Pinpoint the cell where the given text exists, returning its [X, Y] midpoint coordinate. 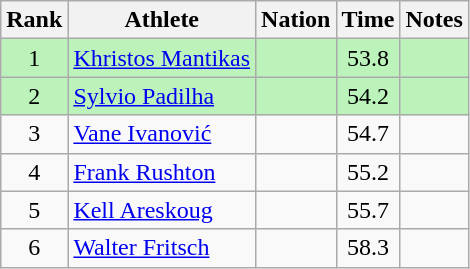
Walter Fritsch [162, 248]
Nation [296, 20]
Khristos Mantikas [162, 58]
54.7 [368, 134]
Frank Rushton [162, 172]
Kell Areskoug [162, 210]
Vane Ivanović [162, 134]
3 [34, 134]
53.8 [368, 58]
58.3 [368, 248]
1 [34, 58]
54.2 [368, 96]
Time [368, 20]
55.2 [368, 172]
Sylvio Padilha [162, 96]
6 [34, 248]
2 [34, 96]
5 [34, 210]
Notes [434, 20]
4 [34, 172]
55.7 [368, 210]
Athlete [162, 20]
Rank [34, 20]
